Capture the cell that displays the provided text and extract its (X, Y) central coordinate. 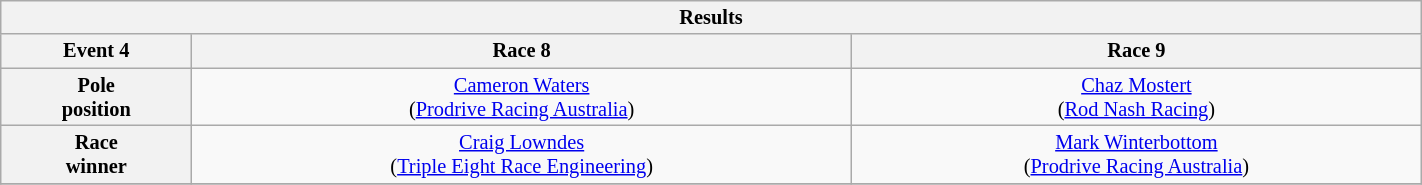
Race 9 (1137, 51)
Cameron Waters(Prodrive Racing Australia) (522, 97)
Race 8 (522, 51)
Mark Winterbottom(Prodrive Racing Australia) (1137, 154)
Craig Lowndes(Triple Eight Race Engineering) (522, 154)
Racewinner (96, 154)
Results (711, 17)
Chaz Mostert(Rod Nash Racing) (1137, 97)
Event 4 (96, 51)
Poleposition (96, 97)
